Identify which cell holds the provided text, then report its (x, y) central coordinate. 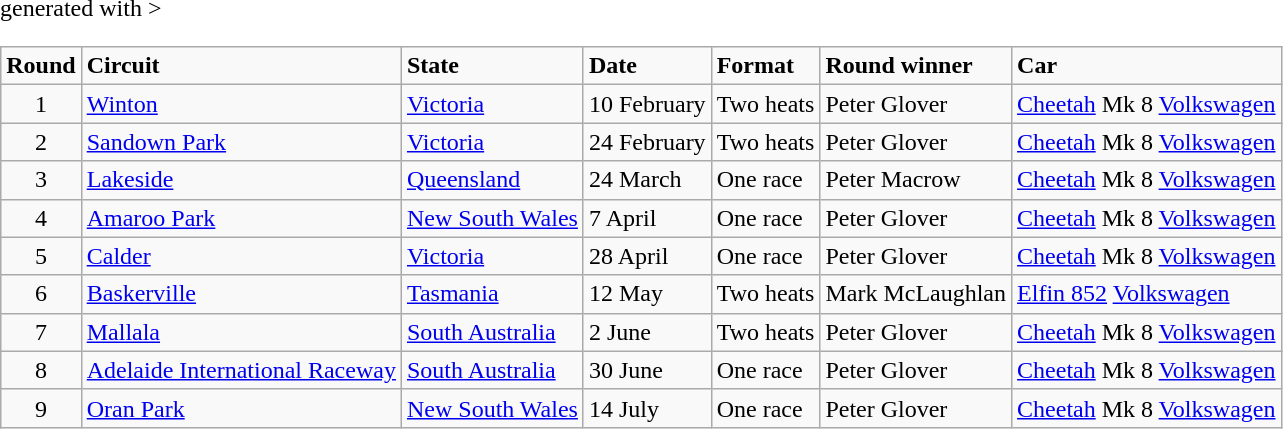
7 (41, 332)
Peter Macrow (916, 180)
24 February (647, 142)
5 (41, 256)
Calder (241, 256)
Round winner (916, 66)
4 (41, 218)
1 (41, 104)
Adelaide International Raceway (241, 370)
10 February (647, 104)
Oran Park (241, 408)
6 (41, 294)
State (492, 66)
8 (41, 370)
9 (41, 408)
Date (647, 66)
7 April (647, 218)
Queensland (492, 180)
24 March (647, 180)
Tasmania (492, 294)
28 April (647, 256)
Mallala (241, 332)
Format (766, 66)
Mark McLaughlan (916, 294)
Car (1146, 66)
Winton (241, 104)
3 (41, 180)
Amaroo Park (241, 218)
Elfin 852 Volkswagen (1146, 294)
Sandown Park (241, 142)
Lakeside (241, 180)
12 May (647, 294)
Round (41, 66)
30 June (647, 370)
2 June (647, 332)
Baskerville (241, 294)
2 (41, 142)
Circuit (241, 66)
14 July (647, 408)
